Determine the (x, y) coordinate at the center of the cell enclosing the given text.  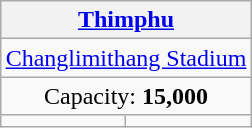
Thimphu (126, 20)
Changlimithang Stadium (126, 58)
Capacity: 15,000 (126, 96)
